Return the (X, Y) coordinate for the center point of the cell that contains the specified text.  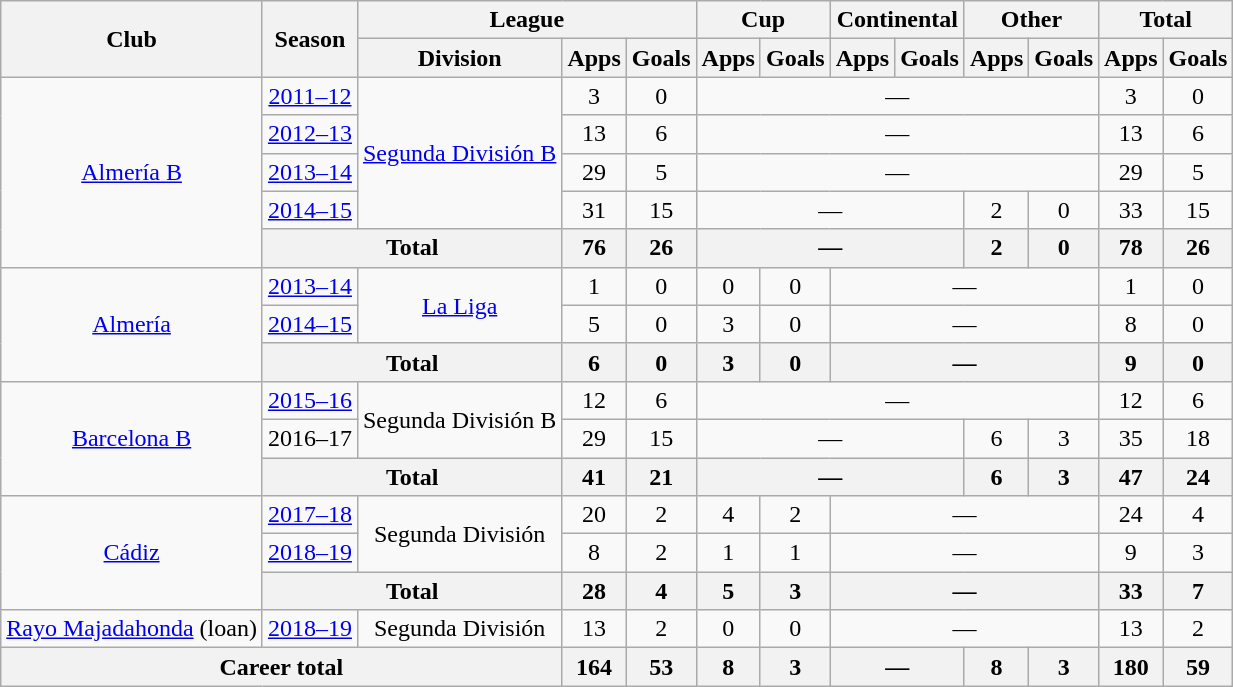
41 (594, 477)
20 (594, 515)
Other (1031, 20)
Cádiz (132, 553)
53 (661, 667)
Cup (763, 20)
Division (459, 58)
2016–17 (310, 438)
59 (1198, 667)
31 (594, 210)
2017–18 (310, 515)
78 (1131, 248)
2015–16 (310, 400)
Almería (132, 324)
Season (310, 39)
18 (1198, 438)
164 (594, 667)
Continental (897, 20)
League (526, 20)
La Liga (459, 305)
Club (132, 39)
28 (594, 591)
2012–13 (310, 134)
2011–12 (310, 96)
Barcelona B (132, 438)
35 (1131, 438)
47 (1131, 477)
180 (1131, 667)
7 (1198, 591)
76 (594, 248)
21 (661, 477)
Almería B (132, 172)
Rayo Majadahonda (loan) (132, 629)
Career total (282, 667)
